Output the [X, Y] coordinate of the center of the cell containing the given text.  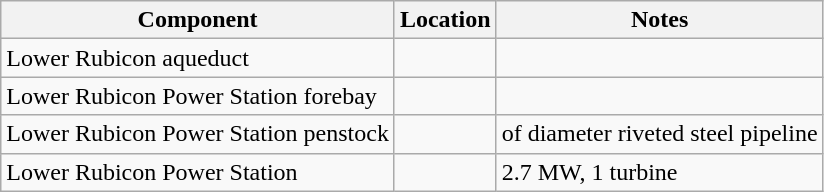
Lower Rubicon Power Station penstock [198, 134]
Component [198, 20]
Location [445, 20]
Lower Rubicon Power Station forebay [198, 96]
Lower Rubicon aqueduct [198, 58]
2.7 MW, 1 turbine [660, 172]
Notes [660, 20]
of diameter riveted steel pipeline [660, 134]
Lower Rubicon Power Station [198, 172]
